Extract the [x, y] coordinate from the center of the cell holding the provided text.  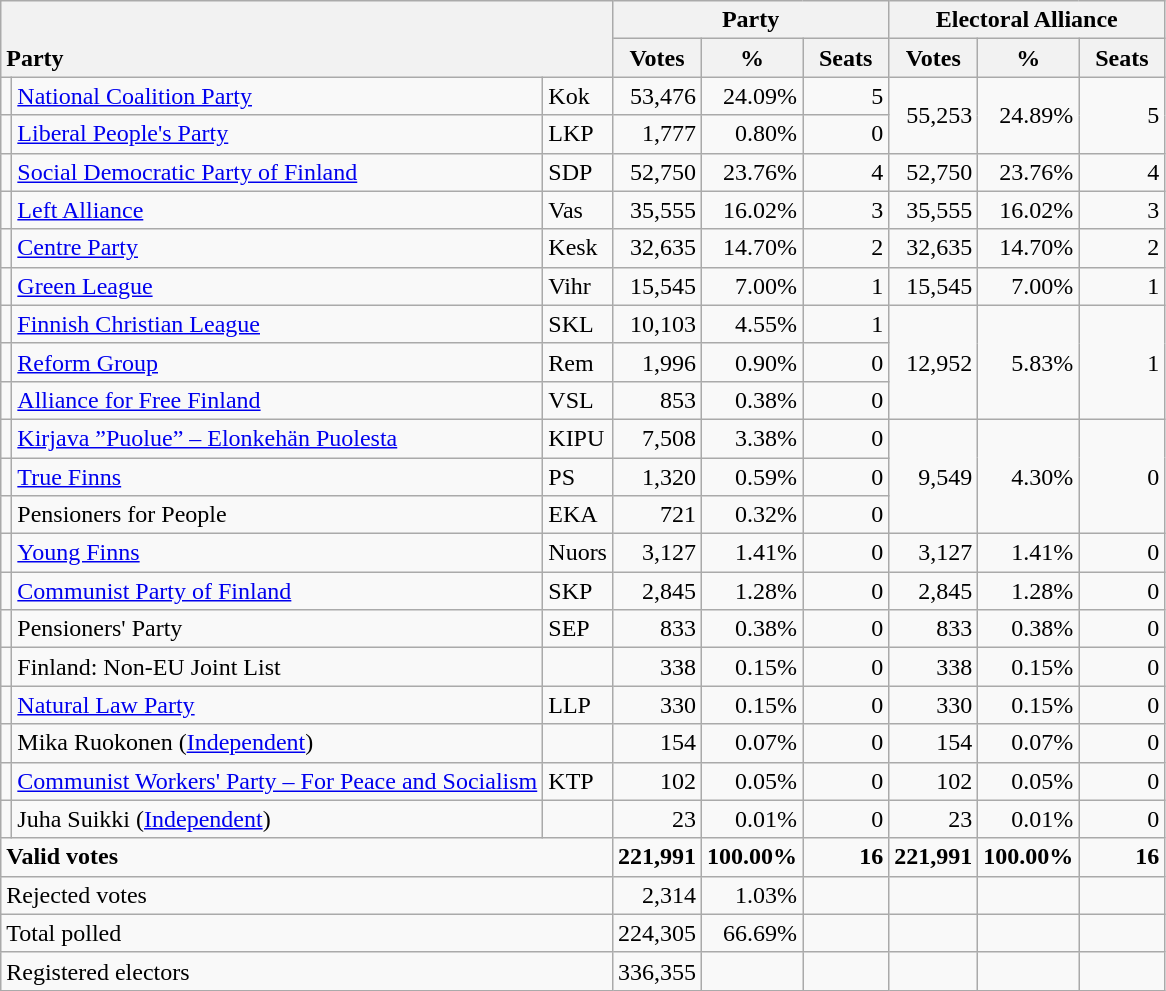
Left Alliance [278, 210]
3.38% [752, 438]
7,508 [656, 438]
4.30% [1028, 476]
True Finns [278, 477]
Valid votes [307, 857]
Kesk [578, 248]
Electoral Alliance [1027, 20]
1,320 [656, 477]
Finnish Christian League [278, 324]
55,253 [934, 115]
10,103 [656, 324]
Liberal People's Party [278, 134]
Vas [578, 210]
1,777 [656, 134]
66.69% [752, 933]
Alliance for Free Finland [278, 400]
Vihr [578, 286]
Registered electors [307, 971]
KTP [578, 781]
Nuors [578, 553]
VSL [578, 400]
224,305 [656, 933]
12,952 [934, 362]
SKL [578, 324]
1.03% [752, 895]
KIPU [578, 438]
Total polled [307, 933]
53,476 [656, 96]
Centre Party [278, 248]
2,314 [656, 895]
SDP [578, 172]
1,996 [656, 362]
Mika Ruokonen (Independent) [278, 743]
Juha Suikki (Independent) [278, 819]
Communist Workers' Party – For Peace and Socialism [278, 781]
Pensioners for People [278, 515]
24.89% [1028, 115]
SEP [578, 629]
5.83% [1028, 362]
EKA [578, 515]
721 [656, 515]
Kirjava ”Puolue” – Elonkehän Puolesta [278, 438]
Social Democratic Party of Finland [278, 172]
SKP [578, 591]
4.55% [752, 324]
Pensioners' Party [278, 629]
0.32% [752, 515]
0.59% [752, 477]
Kok [578, 96]
Communist Party of Finland [278, 591]
336,355 [656, 971]
LKP [578, 134]
Green League [278, 286]
0.80% [752, 134]
Natural Law Party [278, 705]
Reform Group [278, 362]
9,549 [934, 476]
National Coalition Party [278, 96]
Rem [578, 362]
24.09% [752, 96]
PS [578, 477]
Young Finns [278, 553]
853 [656, 400]
LLP [578, 705]
Rejected votes [307, 895]
0.90% [752, 362]
Finland: Non-EU Joint List [278, 667]
